Capture the cell that displays the provided text and extract its [X, Y] central coordinate. 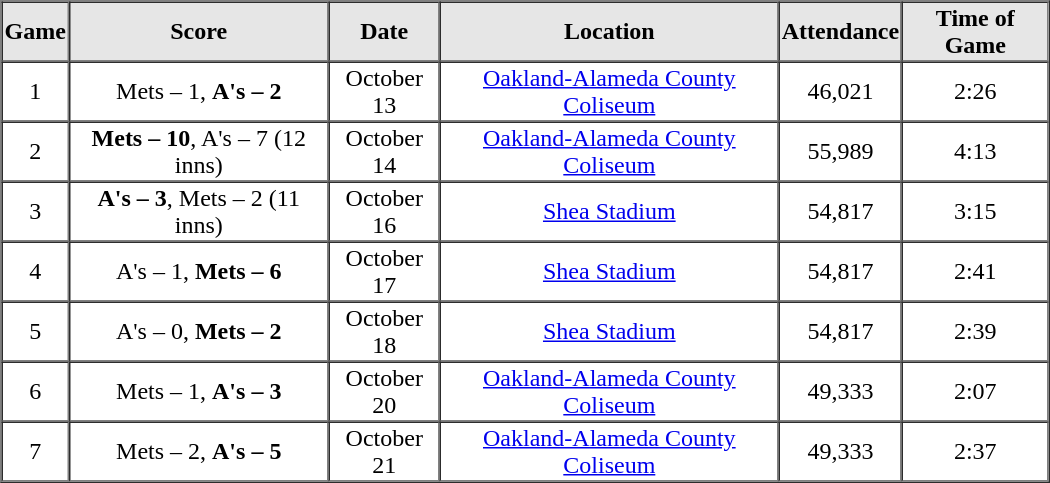
Game [36, 32]
7 [36, 452]
55,989 [840, 152]
Time of Game [975, 32]
4 [36, 272]
October 13 [384, 92]
3 [36, 212]
October 20 [384, 392]
October 21 [384, 452]
Score [199, 32]
October 17 [384, 272]
4:13 [975, 152]
Mets – 1, A's – 3 [199, 392]
Attendance [840, 32]
2 [36, 152]
2:41 [975, 272]
2:26 [975, 92]
Mets – 10, A's – 7 (12 inns) [199, 152]
2:07 [975, 392]
5 [36, 332]
A's – 3, Mets – 2 (11 inns) [199, 212]
October 16 [384, 212]
Mets – 2, A's – 5 [199, 452]
46,021 [840, 92]
A's – 0, Mets – 2 [199, 332]
1 [36, 92]
2:37 [975, 452]
6 [36, 392]
October 18 [384, 332]
Mets – 1, A's – 2 [199, 92]
3:15 [975, 212]
October 14 [384, 152]
2:39 [975, 332]
Location [610, 32]
Date [384, 32]
A's – 1, Mets – 6 [199, 272]
